Detect which cell encompasses the target text, then output its (x, y) center coordinate. 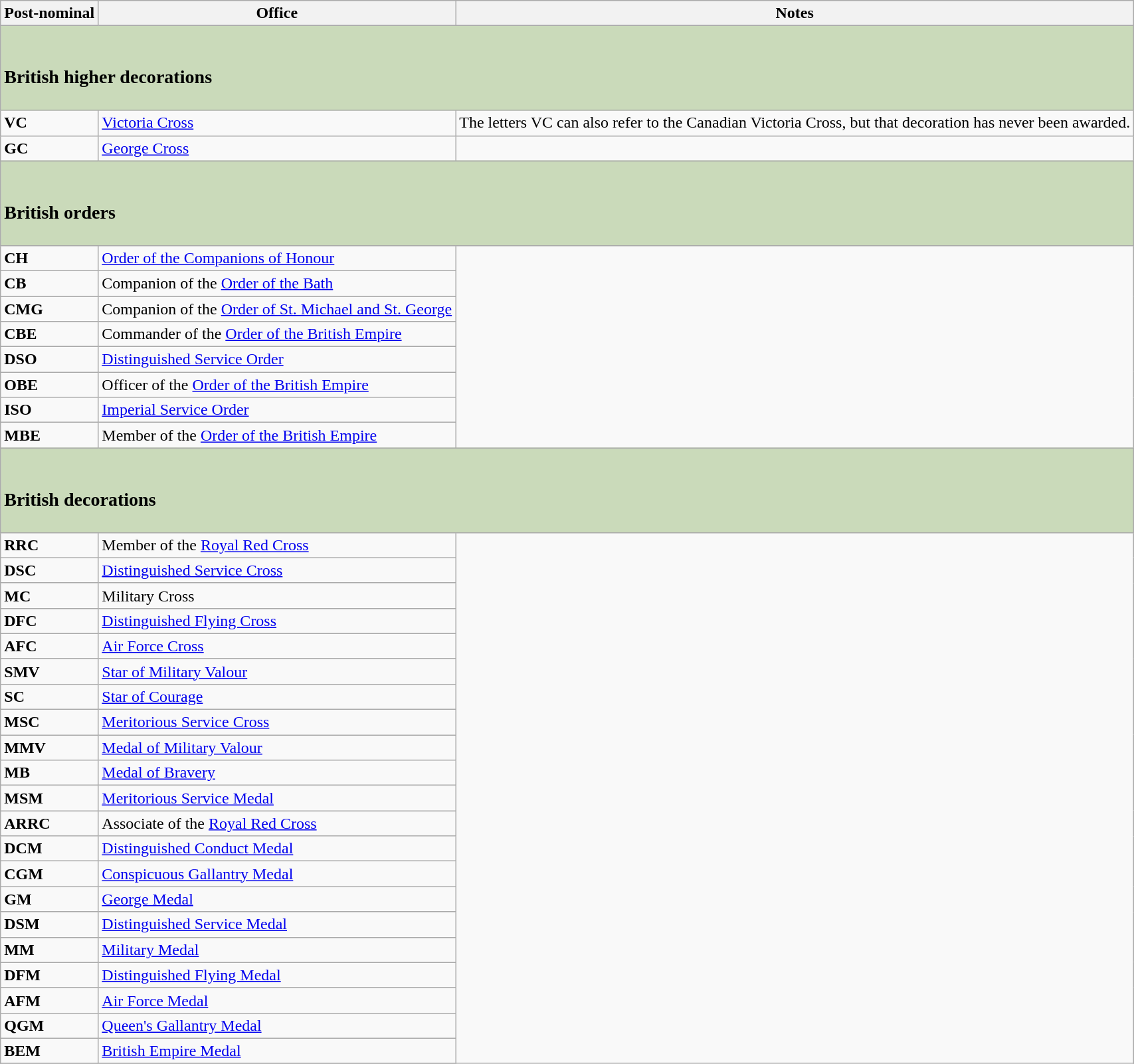
Star of Courage (277, 696)
DSC (49, 570)
MM (49, 950)
British decorations (567, 490)
Distinguished Conduct Medal (277, 849)
Imperial Service Order (277, 410)
Member of the Royal Red Cross (277, 545)
Military Medal (277, 950)
Distinguished Service Medal (277, 924)
Victoria Cross (277, 123)
Medal of Military Valour (277, 748)
Military Cross (277, 595)
George Medal (277, 899)
Air Force Cross (277, 646)
Notes (795, 13)
Conspicuous Gallantry Medal (277, 874)
British higher decorations (567, 68)
SMV (49, 671)
Distinguished Flying Cross (277, 621)
ISO (49, 410)
Office (277, 13)
OBE (49, 385)
GC (49, 148)
CBE (49, 334)
Meritorious Service Cross (277, 722)
MSM (49, 798)
Distinguished Service Cross (277, 570)
Order of the Companions of Honour (277, 258)
ARRC (49, 823)
British Empire Medal (277, 1051)
MBE (49, 435)
BEM (49, 1051)
GM (49, 899)
QGM (49, 1025)
Companion of the Order of St. Michael and St. George (277, 309)
VC (49, 123)
RRC (49, 545)
Meritorious Service Medal (277, 798)
SC (49, 696)
Star of Military Valour (277, 671)
Commander of the Order of the British Empire (277, 334)
AFC (49, 646)
CGM (49, 874)
AFM (49, 1000)
George Cross (277, 148)
DFC (49, 621)
MC (49, 595)
Post-nominal (49, 13)
The letters VC can also refer to the Canadian Victoria Cross, but that decoration has never been awarded. (795, 123)
MMV (49, 748)
CB (49, 283)
Distinguished Service Order (277, 360)
DFM (49, 975)
Air Force Medal (277, 1000)
DSM (49, 924)
DSO (49, 360)
Officer of the Order of the British Empire (277, 385)
Associate of the Royal Red Cross (277, 823)
British orders (567, 203)
MB (49, 773)
Member of the Order of the British Empire (277, 435)
Queen's Gallantry Medal (277, 1025)
Medal of Bravery (277, 773)
CMG (49, 309)
MSC (49, 722)
Companion of the Order of the Bath (277, 283)
Distinguished Flying Medal (277, 975)
CH (49, 258)
DCM (49, 849)
